Find where the given text appears and provide that cell's center as [x, y] coordinate. 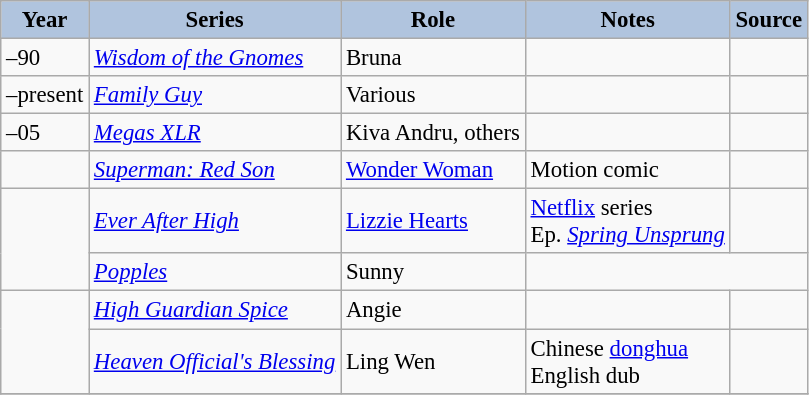
Angie [434, 310]
Notes [628, 20]
Netflix seriesEp. Spring Unsprung [628, 222]
Lizzie Hearts [434, 222]
–present [45, 95]
Role [434, 20]
Various [434, 95]
High Guardian Spice [215, 310]
Wonder Woman [434, 170]
Wisdom of the Gnomes [215, 58]
Series [215, 20]
Popples [215, 273]
Bruna [434, 58]
Heaven Official's Blessing [215, 362]
Superman: Red Son [215, 170]
Kiva Andru, others [434, 133]
Chinese donghuaEnglish dub [628, 362]
–90 [45, 58]
Ling Wen [434, 362]
Megas XLR [215, 133]
–05 [45, 133]
Sunny [434, 273]
Ever After High [215, 222]
Motion comic [628, 170]
Family Guy [215, 95]
Source [768, 20]
Year [45, 20]
